Capture the cell that displays the provided text and extract its [X, Y] central coordinate. 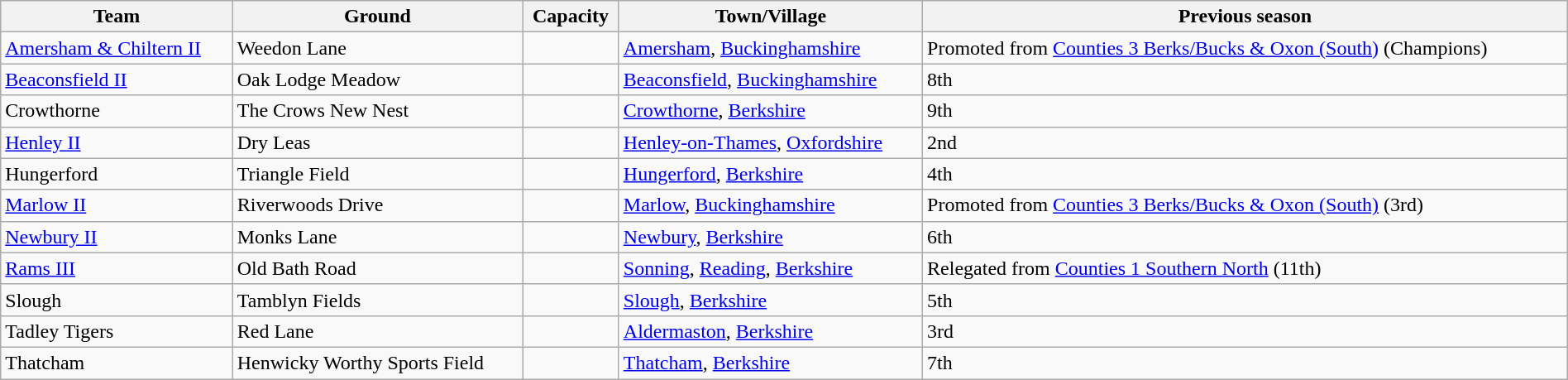
Red Lane [377, 331]
Crowthorne [117, 111]
6th [1245, 237]
Town/Village [771, 17]
Promoted from Counties 3 Berks/Bucks & Oxon (South) (Champions) [1245, 48]
Dry Leas [377, 142]
7th [1245, 363]
Henley-on-Thames, Oxfordshire [771, 142]
Tamblyn Fields [377, 300]
4th [1245, 174]
Hungerford, Berkshire [771, 174]
Relegated from Counties 1 Southern North (11th) [1245, 268]
2nd [1245, 142]
Weedon Lane [377, 48]
Henley II [117, 142]
Promoted from Counties 3 Berks/Bucks & Oxon (South) (3rd) [1245, 205]
Newbury, Berkshire [771, 237]
Aldermaston, Berkshire [771, 331]
Thatcham [117, 363]
8th [1245, 79]
The Crows New Nest [377, 111]
Beaconsfield, Buckinghamshire [771, 79]
Old Bath Road [377, 268]
Capacity [571, 17]
Tadley Tigers [117, 331]
Amersham, Buckinghamshire [771, 48]
Riverwoods Drive [377, 205]
Henwicky Worthy Sports Field [377, 363]
3rd [1245, 331]
Monks Lane [377, 237]
Previous season [1245, 17]
9th [1245, 111]
Marlow II [117, 205]
Amersham & Chiltern II [117, 48]
Slough, Berkshire [771, 300]
Rams III [117, 268]
Slough [117, 300]
Beaconsfield II [117, 79]
Sonning, Reading, Berkshire [771, 268]
Hungerford [117, 174]
Triangle Field [377, 174]
Team [117, 17]
Ground [377, 17]
Newbury II [117, 237]
Thatcham, Berkshire [771, 363]
Marlow, Buckinghamshire [771, 205]
Oak Lodge Meadow [377, 79]
5th [1245, 300]
Crowthorne, Berkshire [771, 111]
